Return (x, y) of the center of cell containing provided text 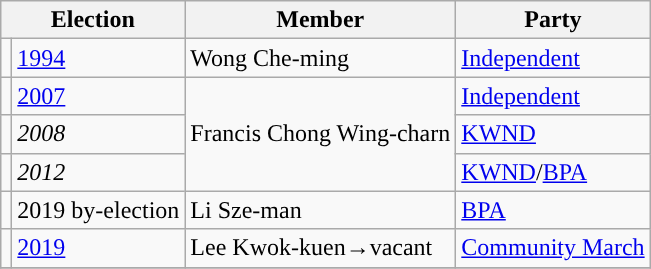
KWND (553, 134)
2007 (98, 96)
Election (93, 20)
Wong Che-ming (320, 58)
Lee Kwok-kuen→vacant (320, 248)
BPA (553, 210)
2019 by-election (98, 210)
1994 (98, 58)
Member (320, 20)
KWND/BPA (553, 172)
Francis Chong Wing-charn (320, 134)
2019 (98, 248)
Party (553, 20)
2012 (98, 172)
Community March (553, 248)
Li Sze-man (320, 210)
2008 (98, 134)
